Capture the cell that displays the provided text and extract its [X, Y] central coordinate. 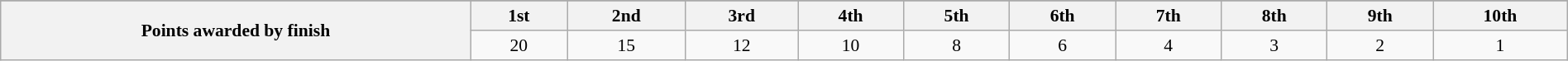
3rd [742, 16]
2 [1380, 45]
5th [957, 16]
7th [1169, 16]
6th [1063, 16]
1st [519, 16]
2nd [627, 16]
20 [519, 45]
6 [1063, 45]
4th [851, 16]
12 [742, 45]
10th [1500, 16]
8th [1274, 16]
15 [627, 45]
3 [1274, 45]
9th [1380, 16]
Points awarded by finish [236, 30]
4 [1169, 45]
8 [957, 45]
10 [851, 45]
1 [1500, 45]
